Determine the (X, Y) coordinate at the center of the cell enclosing the given text.  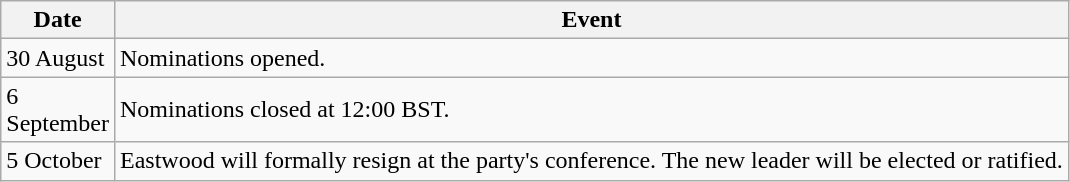
Date (58, 20)
5 October (58, 161)
Eastwood will formally resign at the party's conference. The new leader will be elected or ratified. (591, 161)
Event (591, 20)
30 August (58, 58)
Nominations closed at 12:00 BST. (591, 110)
Nominations opened. (591, 58)
6 September (58, 110)
